Return (x, y) of the center of cell containing provided text 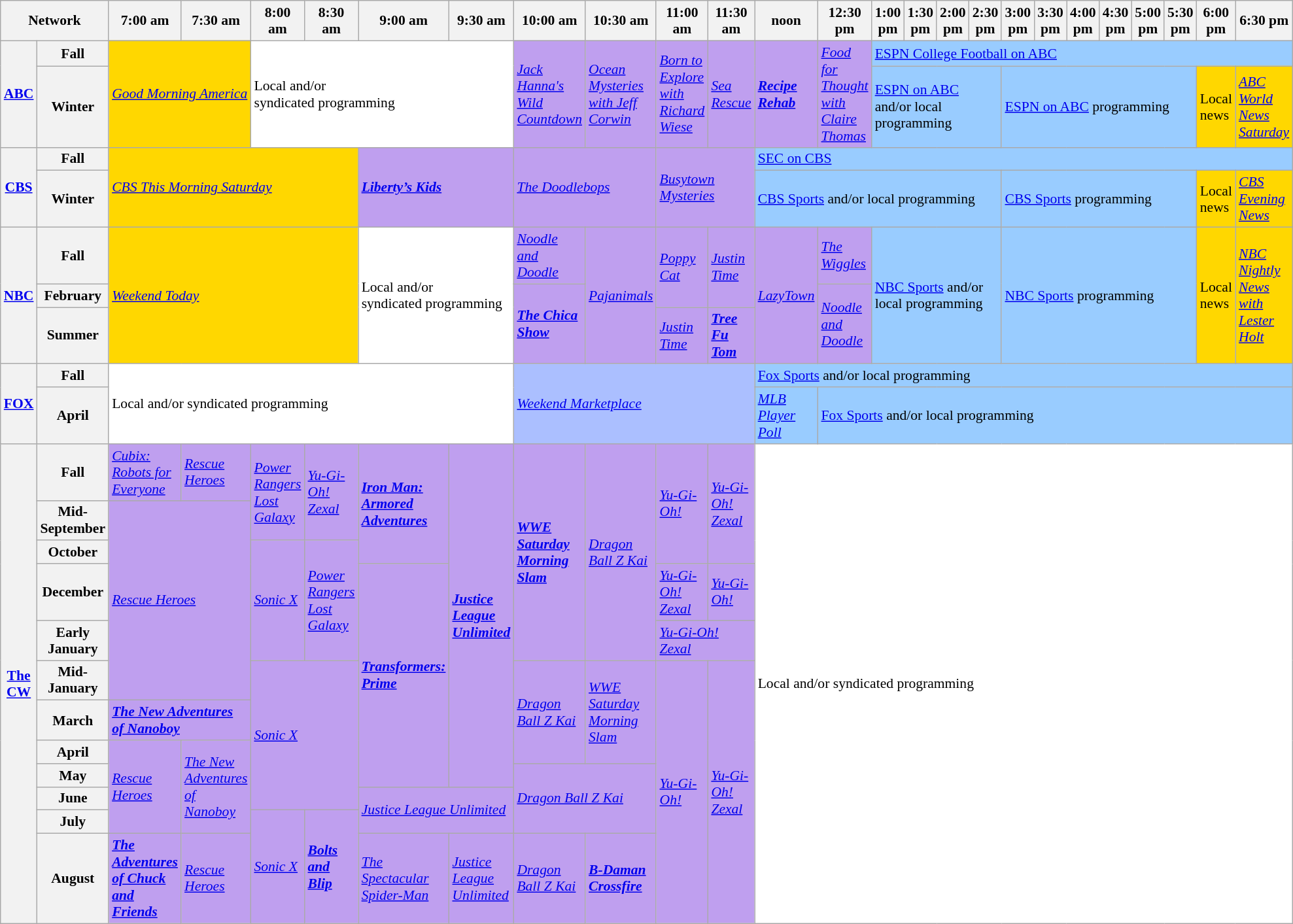
June (73, 798)
noon (786, 21)
The Chica Show (549, 324)
March (73, 721)
1:00 pm (888, 21)
December (73, 592)
6:00 pm (1216, 21)
Early January (73, 641)
Local and/orsyndicated programming (436, 296)
CBS Evening News (1264, 199)
4:00 pm (1083, 21)
Pajanimals (621, 296)
NBC Sports programming (1099, 296)
CBS Sports and/or local programming (878, 199)
8:30 am (331, 21)
3:00 pm (1018, 21)
The Spectacular Spider-Man (404, 879)
12:30 pm (845, 21)
October (73, 553)
Bolts and Blip (331, 867)
NBC (19, 296)
Recipe Rehab (786, 94)
May (73, 776)
Liberty’s Kids (436, 187)
7:00 am (145, 21)
Tree Fu Tom (731, 336)
SEC on CBS (1024, 159)
The Doodlebops (585, 187)
10:30 am (621, 21)
Ocean Mysteries with Jeff Corwin (621, 94)
10:00 am (549, 21)
2:30 pm (986, 21)
CBS (19, 187)
Mid-September (73, 521)
Busytown Mysteries (705, 187)
7:30 am (216, 21)
4:30 pm (1116, 21)
The CW (19, 684)
Network (55, 21)
Poppy Cat (681, 267)
February (73, 296)
Mid-January (73, 680)
5:00 pm (1148, 21)
NBC Sports and/or local programming (937, 296)
Born to Explore with Richard Wiese (681, 94)
1:30 pm (920, 21)
9:00 am (404, 21)
Iron Man: Armored Adventures (404, 504)
The Wiggles (845, 256)
The Adventures of Chuck and Friends (145, 879)
Transformers: Prime (404, 675)
11:00 am (681, 21)
Summer (73, 336)
Sea Rescue (731, 94)
NBC Nightly News with Lester Holt (1264, 296)
August (73, 879)
ABC World News Saturday (1264, 107)
Weekend Today (233, 296)
LazyTown (786, 296)
6:30 pm (1264, 21)
5:30 pm (1181, 21)
11:30 am (731, 21)
Food for Thought with Claire Thomas (845, 94)
CBS This Morning Saturday (233, 187)
3:30 pm (1050, 21)
July (73, 822)
FOX (19, 404)
ESPN on ABC and/or local programming (937, 107)
9:30 am (481, 21)
Jack Hanna's Wild Countdown (549, 94)
2:00 pm (953, 21)
8:00 am (277, 21)
MLB Player Poll (786, 416)
B-Daman Crossfire (621, 879)
ESPN on ABC programming (1099, 107)
Good Morning America (179, 94)
CBS Sports programming (1099, 199)
Weekend Marketplace (634, 404)
ESPN College Football on ABC (1082, 54)
Cubix: Robots for Everyone (145, 472)
ABC (19, 94)
